Identify which cell holds the provided text, then report its [X, Y] central coordinate. 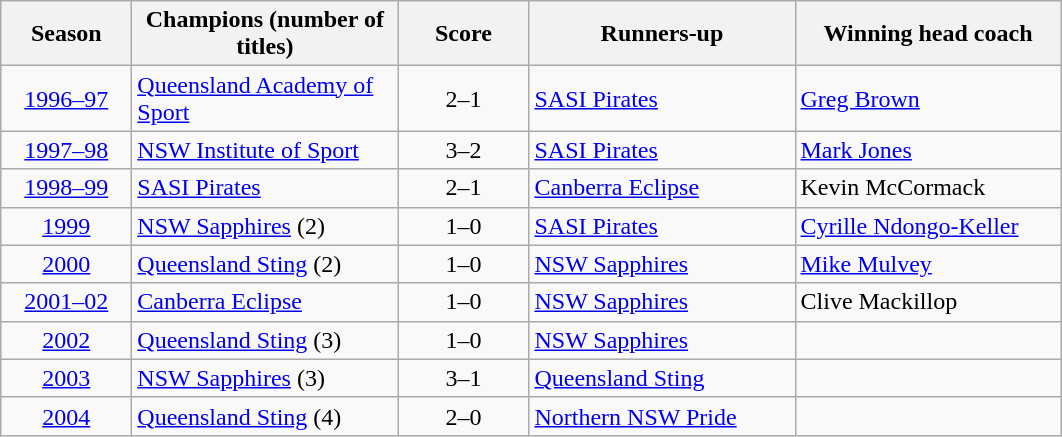
3–2 [464, 150]
1996–97 [66, 98]
Greg Brown [928, 98]
Queensland Academy of Sport [265, 98]
Runners-up [662, 34]
Season [66, 34]
2003 [66, 378]
Mark Jones [928, 150]
NSW Sapphires (3) [265, 378]
Winning head coach [928, 34]
Queensland Sting (3) [265, 340]
Cyrille Ndongo-Keller [928, 226]
Queensland Sting (2) [265, 264]
2000 [66, 264]
Clive Mackillop [928, 302]
1998–99 [66, 188]
NSW Institute of Sport [265, 150]
Score [464, 34]
Queensland Sting (4) [265, 416]
Kevin McCormack [928, 188]
2001–02 [66, 302]
1997–98 [66, 150]
3–1 [464, 378]
Northern NSW Pride [662, 416]
Mike Mulvey [928, 264]
2–0 [464, 416]
2004 [66, 416]
NSW Sapphires (2) [265, 226]
2002 [66, 340]
1999 [66, 226]
Champions (number of titles) [265, 34]
Queensland Sting [662, 378]
